Capture the cell that displays the provided text and extract its [x, y] central coordinate. 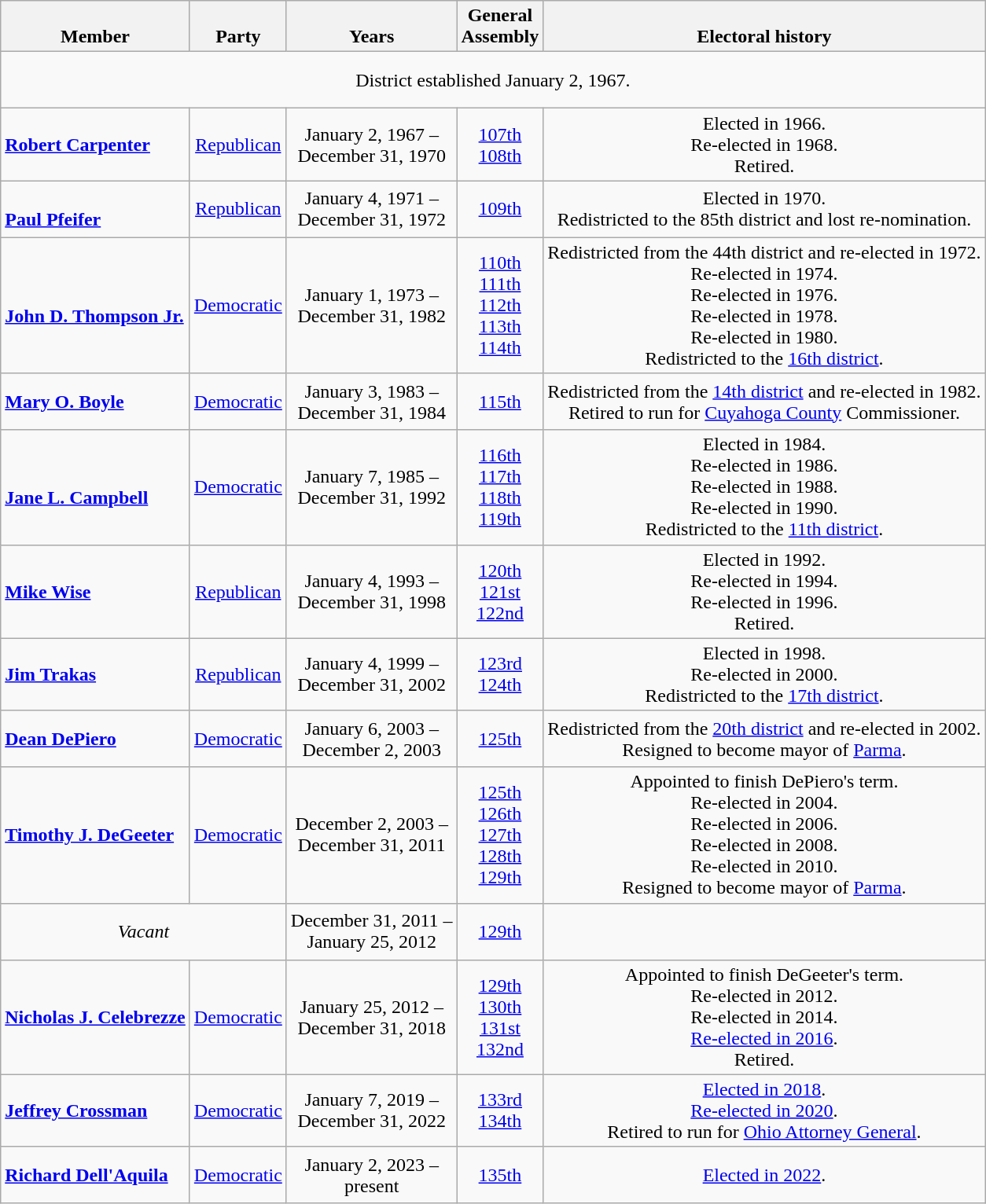
District established January 2, 1967. [493, 80]
December 2, 2003 –December 31, 2011 [371, 835]
January 6, 2003 –December 2, 2003 [371, 739]
Vacant [144, 931]
Appointed to finish DePiero's term.Re-elected in 2004.Re-elected in 2006.Re-elected in 2008.Re-elected in 2010.Resigned to become mayor of Parma. [764, 835]
January 2, 1967 –December 31, 1970 [371, 145]
Elected in 1984.Re-elected in 1986.Re-elected in 1988.Re-elected in 1990.Redistricted to the 11th district. [764, 487]
120th121st122nd [500, 591]
123rd124th [500, 674]
January 4, 1999 –December 31, 2002 [371, 674]
Paul Pfeifer [96, 209]
Jeffrey Crossman [96, 1110]
110th111th112th113th114th [500, 305]
109th [500, 209]
January 4, 1993 –December 31, 1998 [371, 591]
Elected in 2022. [764, 1175]
Robert Carpenter [96, 145]
Party [237, 27]
Mary O. Boyle [96, 402]
January 25, 2012 –December 31, 2018 [371, 1017]
January 7, 1985 –December 31, 1992 [371, 487]
Nicholas J. Celebrezze [96, 1017]
Timothy J. DeGeeter [96, 835]
January 1, 1973 –December 31, 1982 [371, 305]
Elected in 1966.Re-elected in 1968.Retired. [764, 145]
John D. Thompson Jr. [96, 305]
GeneralAssembly [500, 27]
Redistricted from the 20th district and re-elected in 2002.Resigned to become mayor of Parma. [764, 739]
Appointed to finish DeGeeter's term.Re-elected in 2012.Re-elected in 2014.Re-elected in 2016.Retired. [764, 1017]
Mike Wise [96, 591]
Electoral history [764, 27]
December 31, 2011 –January 25, 2012 [371, 931]
125th [500, 739]
Richard Dell'Aquila [96, 1175]
Elected in 2018.Re-elected in 2020.Retired to run for Ohio Attorney General. [764, 1110]
Years [371, 27]
Elected in 1970.Redistricted to the 85th district and lost re-nomination. [764, 209]
Elected in 1998.Re-elected in 2000.Redistricted to the 17th district. [764, 674]
116th117th118th119th [500, 487]
Redistricted from the 14th district and re-elected in 1982.Retired to run for Cuyahoga County Commissioner. [764, 402]
Dean DePiero [96, 739]
January 4, 1971 –December 31, 1972 [371, 209]
135th [500, 1175]
January 3, 1983 –December 31, 1984 [371, 402]
129th [500, 931]
Jim Trakas [96, 674]
133rd134th [500, 1110]
115th [500, 402]
Elected in 1992.Re-elected in 1994.Re-elected in 1996.Retired. [764, 591]
Member [96, 27]
125th126th127th128th129th [500, 835]
107th108th [500, 145]
129th130th131st132nd [500, 1017]
January 7, 2019 –December 31, 2022 [371, 1110]
Jane L. Campbell [96, 487]
January 2, 2023 –present [371, 1175]
